Pinpoint the cell where the given text exists, returning its [x, y] midpoint coordinate. 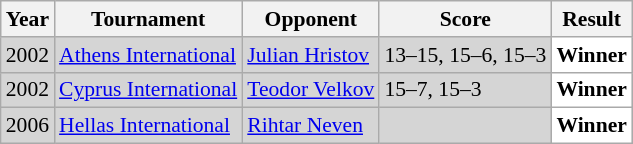
Score [465, 19]
Result [592, 19]
Teodor Velkov [310, 90]
Year [28, 19]
15–7, 15–3 [465, 90]
Julian Hristov [310, 55]
Tournament [148, 19]
Opponent [310, 19]
Cyprus International [148, 90]
Hellas International [148, 126]
13–15, 15–6, 15–3 [465, 55]
Rihtar Neven [310, 126]
2006 [28, 126]
Athens International [148, 55]
